Return the (x, y) coordinate for the center point of the cell that contains the specified text.  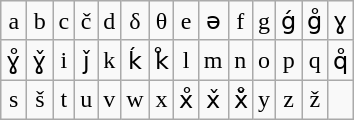
d (110, 21)
ə (213, 21)
l (186, 60)
ɣ̊ (14, 60)
š (40, 100)
a (14, 21)
θ (162, 21)
δ (135, 21)
g̊ (315, 21)
g (264, 21)
o (264, 60)
e (186, 21)
ɣ̌ (40, 60)
u (86, 100)
x (162, 100)
q̊ (341, 60)
z (289, 100)
ž (315, 100)
ḱ (135, 60)
t (64, 100)
q (315, 60)
k̊ (162, 60)
č (86, 21)
b (40, 21)
m (213, 60)
ǰ (86, 60)
x̊ (186, 100)
ɣ (341, 21)
i (64, 60)
x̌̊ (240, 100)
y (264, 100)
c (64, 21)
f (240, 21)
p (289, 60)
ǵ (289, 21)
w (135, 100)
k (110, 60)
s (14, 100)
n (240, 60)
x̌ (213, 100)
v (110, 100)
